Capture the cell that displays the provided text and extract its [X, Y] central coordinate. 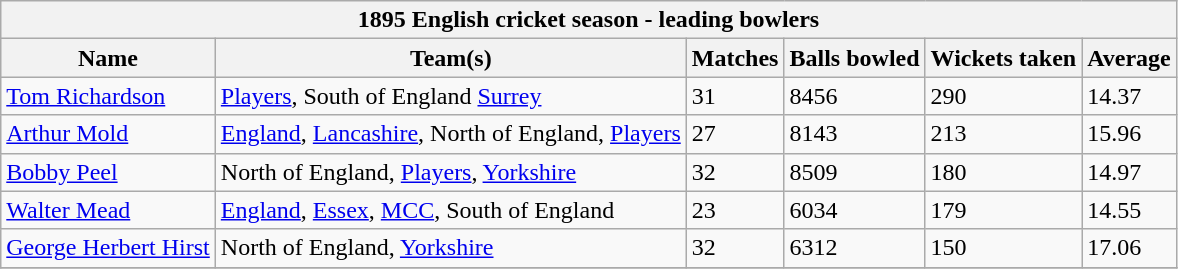
Average [1130, 58]
Walter Mead [108, 210]
27 [735, 134]
Bobby Peel [108, 172]
14.97 [1130, 172]
180 [1004, 172]
6312 [854, 248]
14.55 [1130, 210]
14.37 [1130, 96]
290 [1004, 96]
Name [108, 58]
Players, South of England Surrey [450, 96]
North of England, Yorkshire [450, 248]
179 [1004, 210]
6034 [854, 210]
8456 [854, 96]
213 [1004, 134]
Wickets taken [1004, 58]
Matches [735, 58]
150 [1004, 248]
8509 [854, 172]
Team(s) [450, 58]
23 [735, 210]
North of England, Players, Yorkshire [450, 172]
8143 [854, 134]
England, Essex, MCC, South of England [450, 210]
George Herbert Hirst [108, 248]
Balls bowled [854, 58]
31 [735, 96]
Arthur Mold [108, 134]
15.96 [1130, 134]
1895 English cricket season - leading bowlers [589, 20]
England, Lancashire, North of England, Players [450, 134]
17.06 [1130, 248]
Tom Richardson [108, 96]
